Determine the (x, y) coordinate at the center of the cell enclosing the given text.  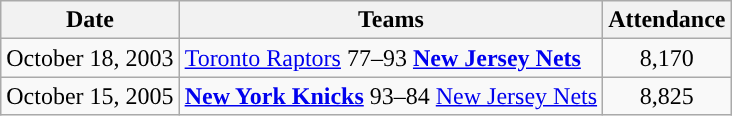
8,170 (667, 58)
New York Knicks 93–84 New Jersey Nets (390, 96)
Date (90, 20)
October 15, 2005 (90, 96)
October 18, 2003 (90, 58)
Attendance (667, 20)
Toronto Raptors 77–93 New Jersey Nets (390, 58)
8,825 (667, 96)
Teams (390, 20)
